Scan for the cell matching the given text and deliver its [X, Y] coordinate at center. 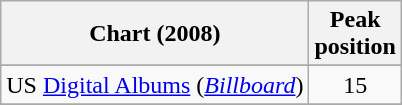
15 [355, 85]
Chart (2008) [155, 34]
US Digital Albums (Billboard) [155, 85]
Peakposition [355, 34]
